Find where the given text appears and provide that cell's center as (x, y) coordinate. 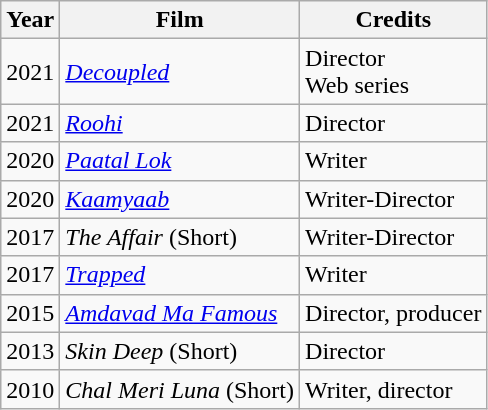
Paatal Lok (180, 161)
2015 (30, 313)
Credits (394, 20)
Year (30, 20)
Trapped (180, 275)
DirectorWeb series (394, 72)
The Affair (Short) (180, 237)
2010 (30, 389)
Skin Deep (Short) (180, 351)
Kaamyaab (180, 199)
2013 (30, 351)
Amdavad Ma Famous (180, 313)
Film (180, 20)
Roohi (180, 123)
Director, producer (394, 313)
Decoupled (180, 72)
Chal Meri Luna (Short) (180, 389)
Writer, director (394, 389)
